Return (X, Y) of the center of cell containing provided text 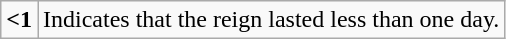
Indicates that the reign lasted less than one day. (272, 20)
<1 (20, 20)
